Output the (x, y) coordinate of the center of the cell containing the given text.  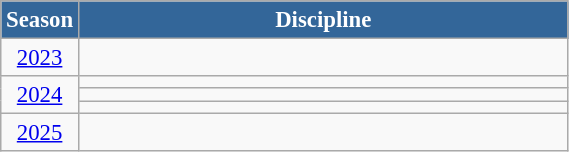
2024 (40, 95)
Discipline (323, 20)
2023 (40, 58)
Season (40, 20)
2025 (40, 133)
